Extract the (x, y) coordinate from the center of the cell holding the provided text.  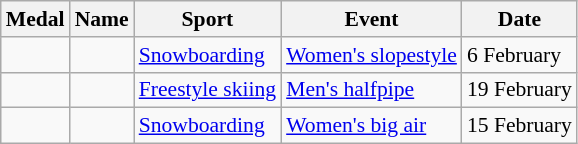
Event (372, 19)
Date (520, 19)
Medal (36, 19)
Freestyle skiing (208, 90)
Name (102, 19)
19 February (520, 90)
6 February (520, 55)
Sport (208, 19)
Women's big air (372, 126)
15 February (520, 126)
Men's halfpipe (372, 90)
Women's slopestyle (372, 55)
